From the cell containing the given text, extract its center point as [x, y] coordinate. 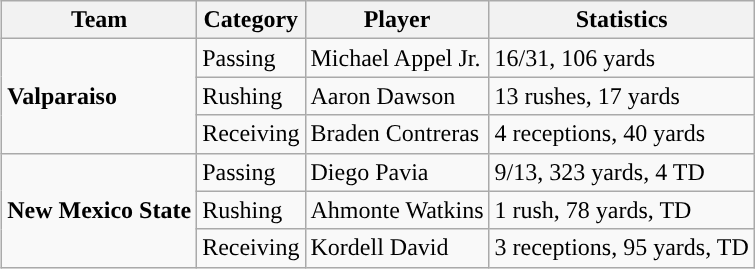
3 receptions, 95 yards, TD [622, 248]
9/13, 323 yards, 4 TD [622, 172]
Diego Pavia [397, 172]
Player [397, 20]
4 receptions, 40 yards [622, 134]
13 rushes, 17 yards [622, 96]
Michael Appel Jr. [397, 58]
Team [100, 20]
New Mexico State [100, 210]
Kordell David [397, 248]
16/31, 106 yards [622, 58]
Braden Contreras [397, 134]
1 rush, 78 yards, TD [622, 210]
Aaron Dawson [397, 96]
Category [251, 20]
Valparaiso [100, 96]
Statistics [622, 20]
Ahmonte Watkins [397, 210]
